Find where the given text appears and provide that cell's center as (x, y) coordinate. 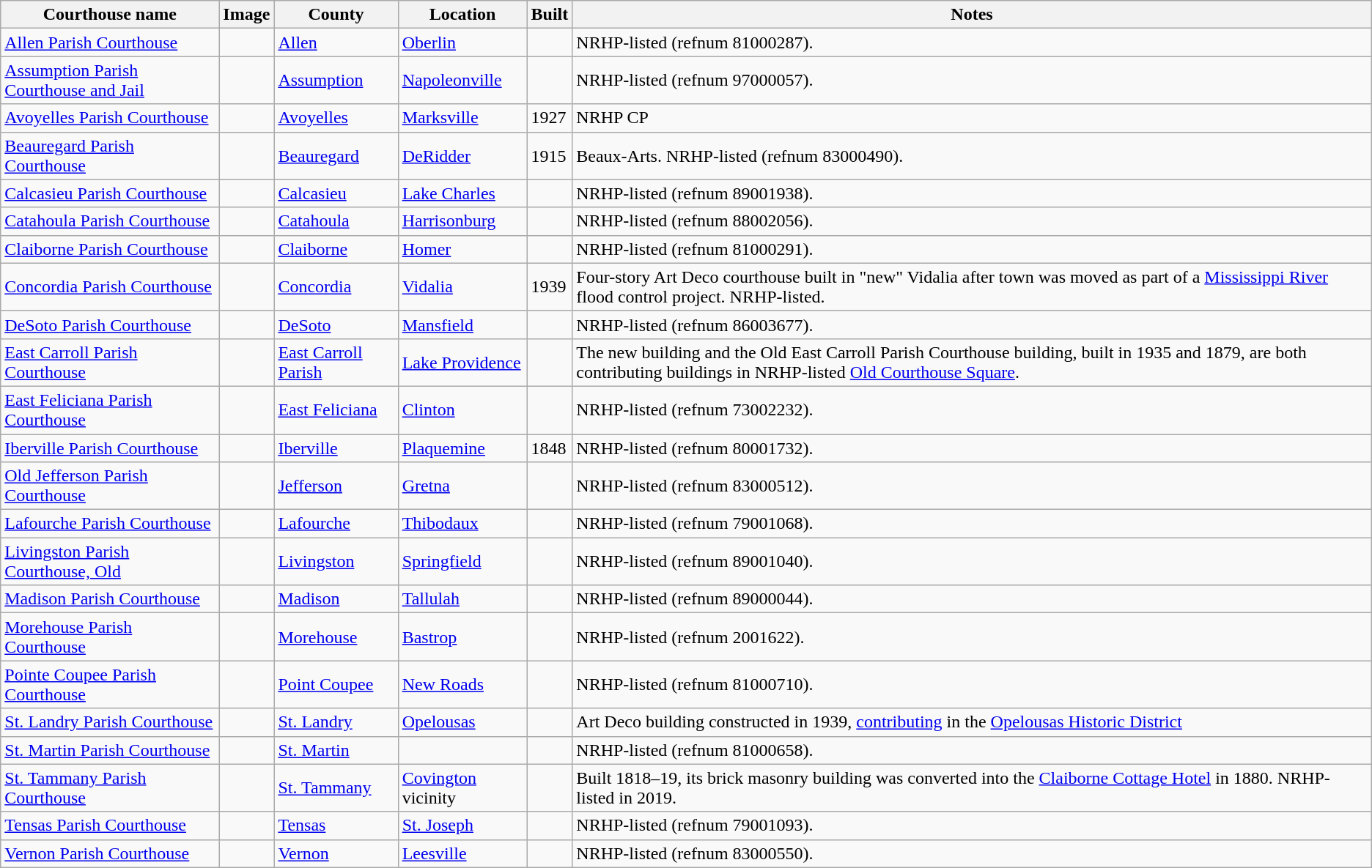
NRHP-listed (refnum 81000287). (972, 42)
Vernon (336, 853)
NRHP-listed (refnum 83000550). (972, 853)
St. Tammany Parish Courthouse (110, 788)
Tensas Parish Courthouse (110, 826)
Gretna (462, 486)
St. Martin (336, 750)
St. Tammany (336, 788)
St. Joseph (462, 826)
Allen (336, 42)
Thibodaux (462, 524)
Morehouse (336, 637)
Four-story Art Deco courthouse built in "new" Vidalia after town was moved as part of a Mississippi River flood control project. NRHP-listed. (972, 287)
NRHP-listed (refnum 83000512). (972, 486)
NRHP-listed (refnum 89000044). (972, 599)
Vidalia (462, 287)
Livingston (336, 561)
1939 (550, 287)
NRHP-listed (refnum 89001040). (972, 561)
DeSoto Parish Courthouse (110, 324)
St. Martin Parish Courthouse (110, 750)
Image (246, 15)
NRHP-listed (refnum 81000658). (972, 750)
NRHP-listed (refnum 86003677). (972, 324)
Madison (336, 599)
Built 1818–19, its brick masonry building was converted into the Claiborne Cottage Hotel in 1880. NRHP-listed in 2019. (972, 788)
Avoyelles (336, 118)
Lafourche (336, 524)
Plaquemine (462, 448)
Allen Parish Courthouse (110, 42)
Madison Parish Courthouse (110, 599)
NRHP-listed (refnum 79001093). (972, 826)
Concordia Parish Courthouse (110, 287)
Homer (462, 249)
Avoyelles Parish Courthouse (110, 118)
Livingston Parish Courthouse, Old (110, 561)
NRHP-listed (refnum 79001068). (972, 524)
Calcasieu (336, 193)
Pointe Coupee Parish Courthouse (110, 684)
Claiborne (336, 249)
Bastrop (462, 637)
Beaux-Arts. NRHP-listed (refnum 83000490). (972, 155)
Beauregard Parish Courthouse (110, 155)
Catahoula (336, 221)
Marksville (462, 118)
St. Landry (336, 722)
Iberville (336, 448)
Covington vicinity (462, 788)
Iberville Parish Courthouse (110, 448)
Notes (972, 15)
NRHP-listed (refnum 80001732). (972, 448)
Lake Charles (462, 193)
Morehouse Parish Courthouse (110, 637)
1915 (550, 155)
Calcasieu Parish Courthouse (110, 193)
NRHP CP (972, 118)
NRHP-listed (refnum 97000057). (972, 81)
Opelousas (462, 722)
Location (462, 15)
Lafourche Parish Courthouse (110, 524)
NRHP-listed (refnum 81000291). (972, 249)
East Carroll Parish (336, 362)
County (336, 15)
DeSoto (336, 324)
Built (550, 15)
Springfield (462, 561)
East Feliciana Parish Courthouse (110, 410)
Clinton (462, 410)
NRHP-listed (refnum 81000710). (972, 684)
Catahoula Parish Courthouse (110, 221)
Assumption Parish Courthouse and Jail (110, 81)
Art Deco building constructed in 1939, contributing in the Opelousas Historic District (972, 722)
Concordia (336, 287)
Harrisonburg (462, 221)
Tensas (336, 826)
Lake Providence (462, 362)
NRHP-listed (refnum 88002056). (972, 221)
Oberlin (462, 42)
NRHP-listed (refnum 2001622). (972, 637)
New Roads (462, 684)
DeRidder (462, 155)
East Feliciana (336, 410)
Claiborne Parish Courthouse (110, 249)
East Carroll Parish Courthouse (110, 362)
1848 (550, 448)
1927 (550, 118)
Old Jefferson Parish Courthouse (110, 486)
NRHP-listed (refnum 89001938). (972, 193)
Napoleonville (462, 81)
St. Landry Parish Courthouse (110, 722)
Tallulah (462, 599)
Assumption (336, 81)
Point Coupee (336, 684)
NRHP-listed (refnum 73002232). (972, 410)
Leesville (462, 853)
Mansfield (462, 324)
Beauregard (336, 155)
Jefferson (336, 486)
Vernon Parish Courthouse (110, 853)
Courthouse name (110, 15)
